From the cell containing the given text, extract its center point as [X, Y] coordinate. 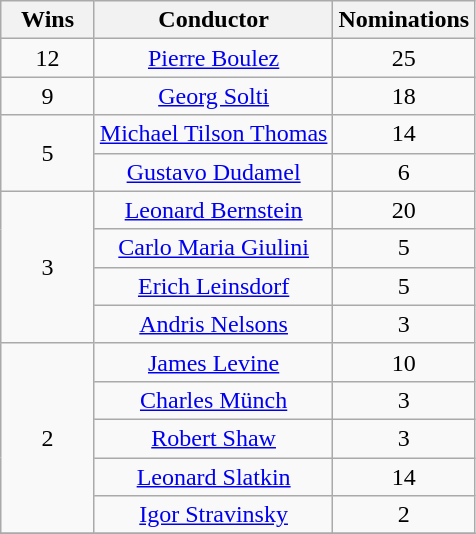
Carlo Maria Giulini [214, 248]
Erich Leinsdorf [214, 286]
Leonard Slatkin [214, 477]
20 [404, 210]
Andris Nelsons [214, 324]
Wins [48, 20]
Georg Solti [214, 96]
Igor Stravinsky [214, 515]
Robert Shaw [214, 438]
Leonard Bernstein [214, 210]
9 [48, 96]
25 [404, 58]
Gustavo Dudamel [214, 172]
12 [48, 58]
Charles Münch [214, 400]
James Levine [214, 362]
18 [404, 96]
10 [404, 362]
6 [404, 172]
Michael Tilson Thomas [214, 134]
Conductor [214, 20]
Nominations [404, 20]
Pierre Boulez [214, 58]
